Capture the cell that displays the provided text and extract its (x, y) central coordinate. 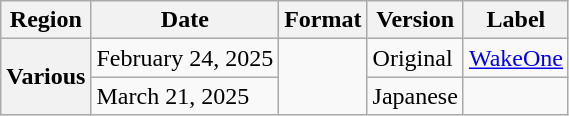
Various (46, 77)
March 21, 2025 (185, 96)
WakeOne (516, 58)
February 24, 2025 (185, 58)
Japanese (415, 96)
Label (516, 20)
Date (185, 20)
Original (415, 58)
Format (323, 20)
Region (46, 20)
Version (415, 20)
